For the text-containing cell, return its midpoint in [x, y] coordinate format. 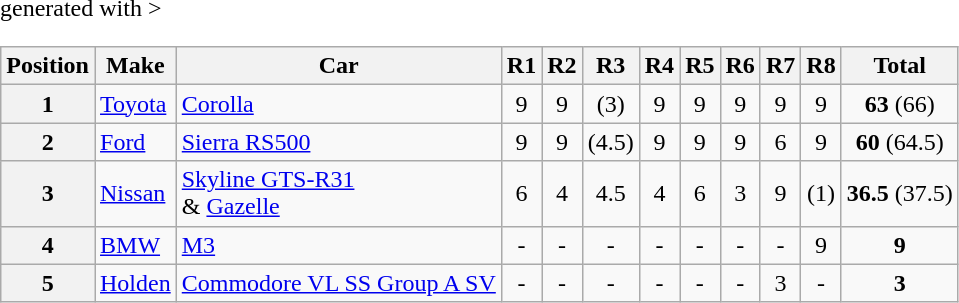
Position [48, 66]
R2 [562, 66]
M3 [338, 245]
5 [48, 283]
Toyota [135, 104]
Make [135, 66]
Commodore VL SS Group A SV [338, 283]
R3 [610, 66]
R5 [700, 66]
(1) [821, 194]
Holden [135, 283]
R1 [521, 66]
4.5 [610, 194]
R6 [740, 66]
Car [338, 66]
60 (64.5) [900, 142]
63 (66) [900, 104]
Skyline GTS-R31& Gazelle [338, 194]
Ford [135, 142]
R7 [780, 66]
R8 [821, 66]
2 [48, 142]
Total [900, 66]
(4.5) [610, 142]
1 [48, 104]
(3) [610, 104]
36.5 (37.5) [900, 194]
BMW [135, 245]
Corolla [338, 104]
Sierra RS500 [338, 142]
R4 [659, 66]
Nissan [135, 194]
